Search for the cell housing the specified text and yield its [X, Y] center coordinate. 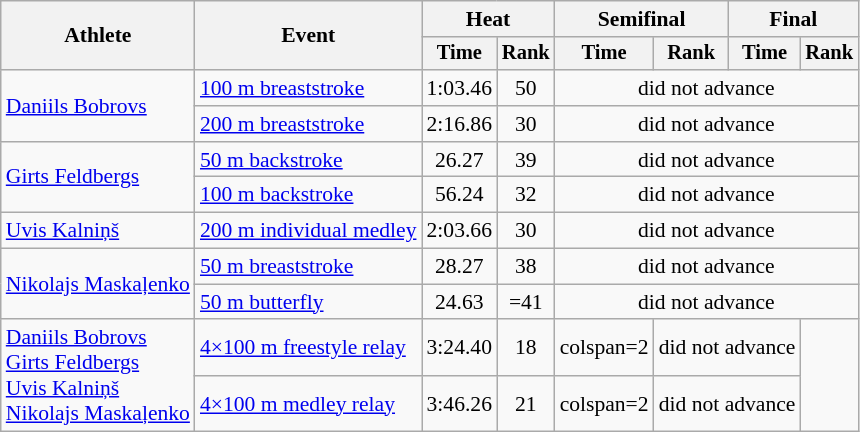
Girts Feldbergs [98, 178]
=41 [526, 302]
200 m individual medley [308, 231]
2:03.66 [460, 231]
200 m breaststroke [308, 124]
50 m breaststroke [308, 267]
Event [308, 36]
26.27 [460, 160]
Heat [488, 19]
50 m butterfly [308, 302]
Daniils Bobrovs [98, 106]
Daniils BobrovsGirts FeldbergsUvis KalniņšNikolajs Maskaļenko [98, 376]
100 m breaststroke [308, 88]
56.24 [460, 195]
1:03.46 [460, 88]
18 [526, 348]
4×100 m medley relay [308, 404]
Athlete [98, 36]
4×100 m freestyle relay [308, 348]
24.63 [460, 302]
32 [526, 195]
100 m backstroke [308, 195]
28.27 [460, 267]
Uvis Kalniņš [98, 231]
50 m backstroke [308, 160]
Semifinal [642, 19]
50 [526, 88]
38 [526, 267]
Nikolajs Maskaļenko [98, 284]
3:24.40 [460, 348]
39 [526, 160]
3:46.26 [460, 404]
2:16.86 [460, 124]
21 [526, 404]
Final [794, 19]
